Return the [x, y] coordinate for the center point of the cell that contains the specified text.  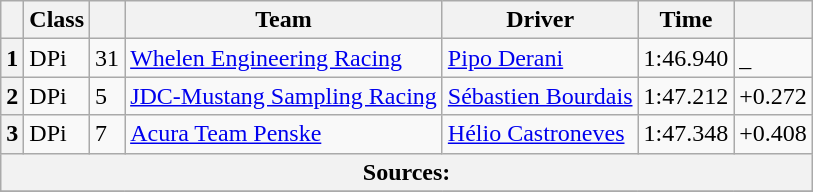
7 [108, 134]
5 [108, 96]
2 [12, 96]
JDC-Mustang Sampling Racing [284, 96]
Sources: [407, 172]
Hélio Castroneves [540, 134]
Whelen Engineering Racing [284, 58]
1:46.940 [686, 58]
+0.272 [774, 96]
1 [12, 58]
_ [774, 58]
Driver [540, 20]
Acura Team Penske [284, 134]
3 [12, 134]
31 [108, 58]
1:47.212 [686, 96]
Sébastien Bourdais [540, 96]
Time [686, 20]
Team [284, 20]
Class [57, 20]
+0.408 [774, 134]
Pipo Derani [540, 58]
1:47.348 [686, 134]
